Determine the [X, Y] coordinate at the center of the cell enclosing the given text.  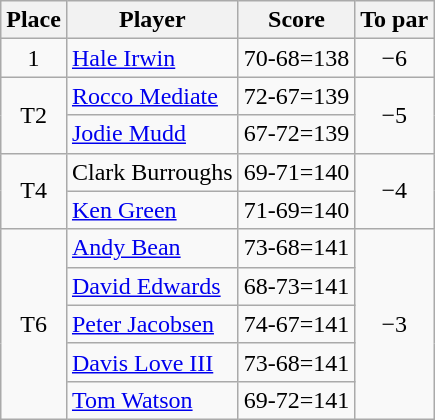
Jodie Mudd [152, 134]
70-68=138 [296, 58]
−6 [394, 58]
71-69=140 [296, 210]
−3 [394, 324]
72-67=139 [296, 96]
1 [34, 58]
69-71=140 [296, 172]
David Edwards [152, 286]
Peter Jacobsen [152, 324]
Tom Watson [152, 400]
68-73=141 [296, 286]
Place [34, 20]
Ken Green [152, 210]
Andy Bean [152, 248]
T4 [34, 191]
T2 [34, 115]
69-72=141 [296, 400]
Hale Irwin [152, 58]
−4 [394, 191]
Score [296, 20]
To par [394, 20]
−5 [394, 115]
Rocco Mediate [152, 96]
Davis Love III [152, 362]
74-67=141 [296, 324]
T6 [34, 324]
67-72=139 [296, 134]
Player [152, 20]
Clark Burroughs [152, 172]
